Output the [X, Y] coordinate of the center of the cell containing the given text.  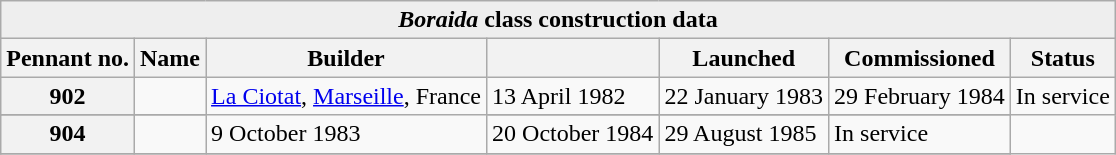
Status [1062, 58]
Boraida class construction data [558, 20]
Builder [346, 58]
La Ciotat, Marseille, France [346, 96]
22 January 1983 [744, 96]
13 April 1982 [573, 96]
Launched [744, 58]
Commissioned [920, 58]
904 [68, 134]
902 [68, 96]
9 October 1983 [346, 134]
20 October 1984 [573, 134]
Name [170, 58]
Pennant no. [68, 58]
29 February 1984 [920, 96]
29 August 1985 [744, 134]
